Determine the [X, Y] coordinate at the center of the cell enclosing the given text.  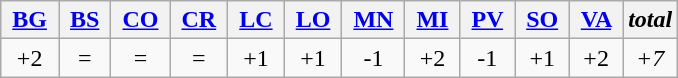
SO [542, 20]
BG [30, 20]
total [650, 20]
+7 [650, 58]
LC [256, 20]
BS [84, 20]
PV [488, 20]
CO [140, 20]
VA [596, 20]
MI [432, 20]
CR [199, 20]
MN [374, 20]
LO [313, 20]
